Provide the (X, Y) coordinate of the cell's center where the given text is located.  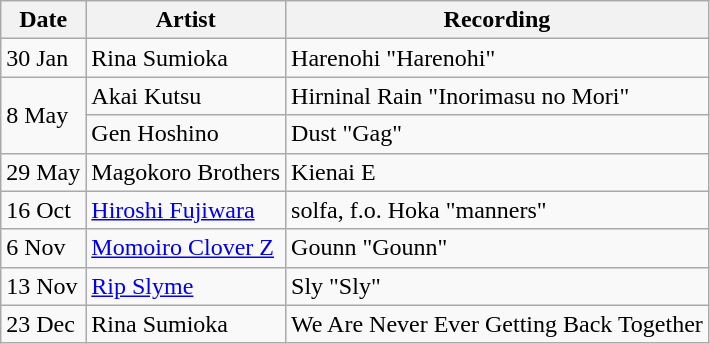
23 Dec (44, 324)
Akai Kutsu (186, 96)
13 Nov (44, 286)
Date (44, 20)
6 Nov (44, 248)
Artist (186, 20)
Dust "Gag" (498, 134)
We Are Never Ever Getting Back Together (498, 324)
Sly "Sly" (498, 286)
30 Jan (44, 58)
Hiroshi Fujiwara (186, 210)
8 May (44, 115)
16 Oct (44, 210)
29 May (44, 172)
Gen Hoshino (186, 134)
Recording (498, 20)
Magokoro Brothers (186, 172)
Hirninal Rain "Inorimasu no Mori" (498, 96)
Rip Slyme (186, 286)
Momoiro Clover Z (186, 248)
Kienai E (498, 172)
solfa, f.o. Hoka "manners" (498, 210)
Harenohi "Harenohi" (498, 58)
Gounn "Gounn" (498, 248)
